Provide the (x, y) coordinate of the cell's center where the given text is located.  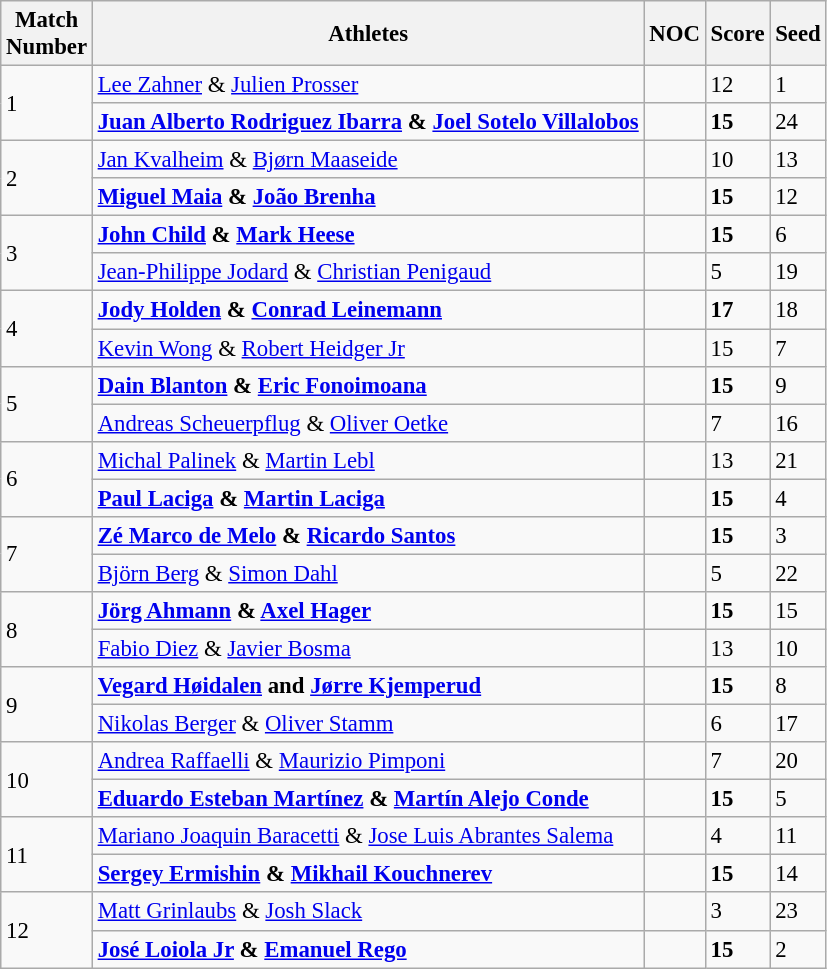
23 (798, 912)
Jean-Philippe Jodard & Christian Penigaud (368, 273)
Jody Holden & Conrad Leinemann (368, 310)
Björn Berg & Simon Dahl (368, 573)
24 (798, 122)
Eduardo Esteban Martínez & Martín Alejo Conde (368, 799)
14 (798, 874)
Nikolas Berger & Oliver Stamm (368, 724)
Vegard Høidalen and Jørre Kjemperud (368, 686)
Seed (798, 34)
22 (798, 573)
Andreas Scheuerpflug & Oliver Oetke (368, 423)
Jan Kvalheim & Bjørn Maaseide (368, 160)
Andrea Raffaelli & Maurizio Pimponi (368, 761)
José Loiola Jr & Emanuel Rego (368, 949)
Jörg Ahmann & Axel Hager (368, 611)
Kevin Wong & Robert Heidger Jr (368, 348)
Athletes (368, 34)
Lee Zahner & Julien Prosser (368, 85)
NOC (674, 34)
Michal Palinek & Martin Lebl (368, 460)
Mariano Joaquin Baracetti & Jose Luis Abrantes Salema (368, 836)
Dain Blanton & Eric Fonoimoana (368, 385)
Sergey Ermishin & Mikhail Kouchnerev (368, 874)
Zé Marco de Melo & Ricardo Santos (368, 536)
Score (738, 34)
21 (798, 460)
19 (798, 273)
John Child & Mark Heese (368, 235)
Paul Laciga & Martin Laciga (368, 498)
Miguel Maia & João Brenha (368, 197)
16 (798, 423)
Matt Grinlaubs & Josh Slack (368, 912)
Fabio Diez & Javier Bosma (368, 648)
18 (798, 310)
Juan Alberto Rodriguez Ibarra & Joel Sotelo Villalobos (368, 122)
Match Number (47, 34)
20 (798, 761)
